For the text-containing cell, return its midpoint in (x, y) coordinate format. 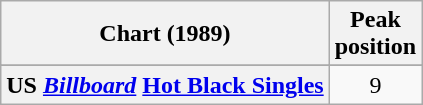
9 (375, 85)
Peakposition (375, 34)
US Billboard Hot Black Singles (165, 85)
Chart (1989) (165, 34)
